Output the [X, Y] coordinate of the center of the cell containing the given text.  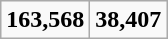
38,407 [128, 20]
163,568 [46, 20]
